Locate the cell with the specified text and output its [X, Y] center coordinate. 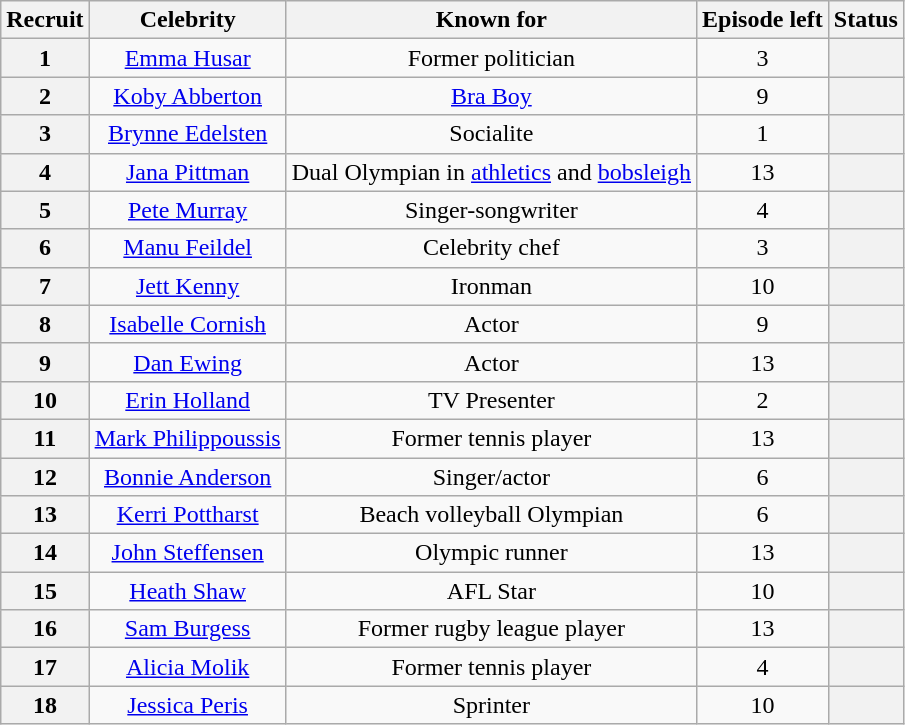
Ironman [491, 286]
Singer/actor [491, 477]
Sam Burgess [188, 629]
14 [45, 553]
Koby Abberton [188, 96]
12 [45, 477]
Bonnie Anderson [188, 477]
Olympic runner [491, 553]
Beach volleyball Olympian [491, 515]
Heath Shaw [188, 591]
Celebrity chef [491, 248]
Dan Ewing [188, 362]
5 [45, 210]
AFL Star [491, 591]
Manu Feildel [188, 248]
Emma Husar [188, 58]
16 [45, 629]
18 [45, 705]
11 [45, 438]
John Steffensen [188, 553]
Bra Boy [491, 96]
Sprinter [491, 705]
Former rugby league player [491, 629]
Kerri Pottharst [188, 515]
17 [45, 667]
Erin Holland [188, 400]
Pete Murray [188, 210]
Status [866, 20]
Socialite [491, 134]
Former politician [491, 58]
Mark Philippoussis [188, 438]
Episode left [763, 20]
7 [45, 286]
Jessica Peris [188, 705]
TV Presenter [491, 400]
Celebrity [188, 20]
15 [45, 591]
8 [45, 324]
Singer-songwriter [491, 210]
Recruit [45, 20]
Dual Olympian in athletics and bobsleigh [491, 172]
Alicia Molik [188, 667]
Known for [491, 20]
Jana Pittman [188, 172]
Jett Kenny [188, 286]
Brynne Edelsten [188, 134]
Isabelle Cornish [188, 324]
